Output the [X, Y] coordinate of the center of the cell containing the given text.  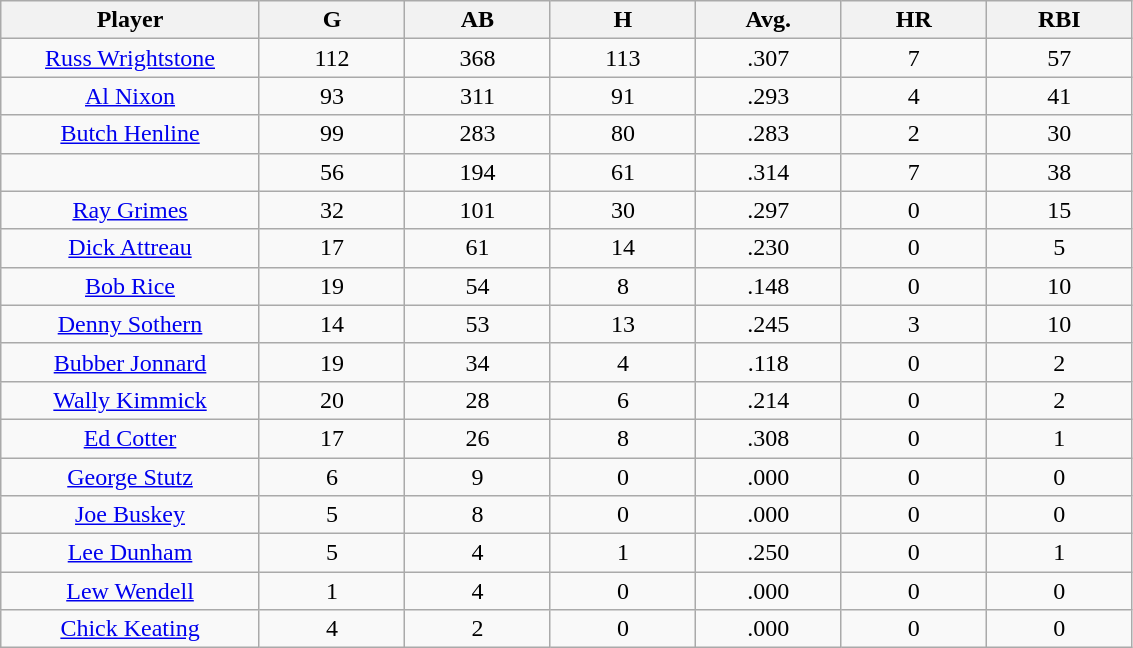
Bubber Jonnard [130, 362]
91 [622, 96]
112 [332, 58]
Lew Wendell [130, 591]
.297 [768, 210]
101 [478, 210]
80 [622, 134]
28 [478, 400]
.293 [768, 96]
Bob Rice [130, 286]
.148 [768, 286]
283 [478, 134]
53 [478, 324]
Russ Wrightstone [130, 58]
194 [478, 172]
Avg. [768, 20]
.250 [768, 553]
Ray Grimes [130, 210]
3 [914, 324]
.283 [768, 134]
99 [332, 134]
20 [332, 400]
.308 [768, 438]
Al Nixon [130, 96]
.230 [768, 248]
Butch Henline [130, 134]
57 [1059, 58]
RBI [1059, 20]
George Stutz [130, 477]
G [332, 20]
113 [622, 58]
Lee Dunham [130, 553]
Wally Kimmick [130, 400]
26 [478, 438]
93 [332, 96]
Dick Attreau [130, 248]
13 [622, 324]
Denny Sothern [130, 324]
15 [1059, 210]
H [622, 20]
9 [478, 477]
Player [130, 20]
38 [1059, 172]
34 [478, 362]
.314 [768, 172]
368 [478, 58]
41 [1059, 96]
HR [914, 20]
32 [332, 210]
.307 [768, 58]
56 [332, 172]
Joe Buskey [130, 515]
54 [478, 286]
Chick Keating [130, 629]
AB [478, 20]
311 [478, 96]
.118 [768, 362]
.214 [768, 400]
.245 [768, 324]
Ed Cotter [130, 438]
